Provide the (x, y) coordinate of the cell's center where the given text is located.  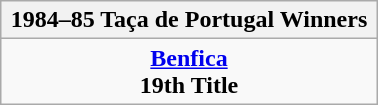
1984–85 Taça de Portugal Winners (189, 20)
Benfica19th Title (189, 72)
